Find where the given text appears and provide that cell's center as [x, y] coordinate. 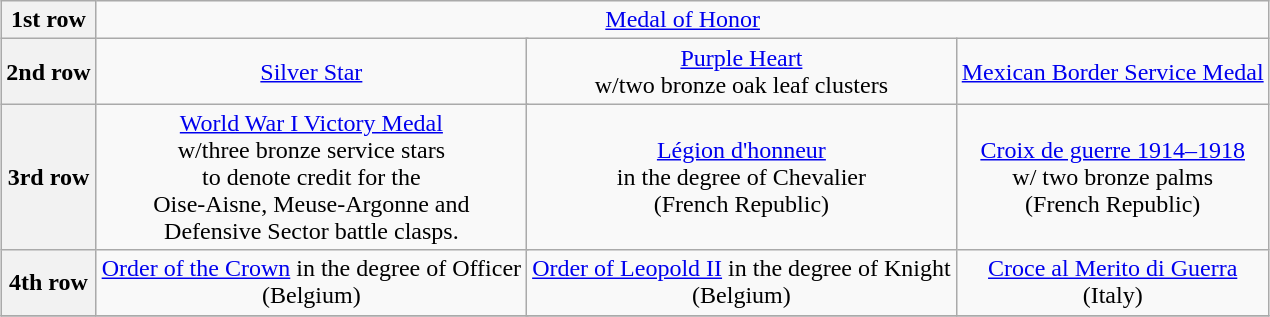
1st row [48, 20]
Mexican Border Service Medal [1112, 72]
Purple Heart w/two bronze oak leaf clusters [742, 72]
Order of Leopold II in the degree of Knight (Belgium) [742, 282]
Medal of Honor [682, 20]
3rd row [48, 177]
2nd row [48, 72]
World War I Victory Medal w/three bronze service stars to denote credit for the Oise-Aisne, Meuse-Argonne and Defensive Sector battle clasps. [311, 177]
Silver Star [311, 72]
Légion d'honneur in the degree of Chevalier (French Republic) [742, 177]
4th row [48, 282]
Croce al Merito di Guerra(Italy) [1112, 282]
Order of the Crown in the degree of Officer (Belgium) [311, 282]
Croix de guerre 1914–1918 w/ two bronze palms (French Republic) [1112, 177]
